Detect which cell encompasses the target text, then output its [x, y] center coordinate. 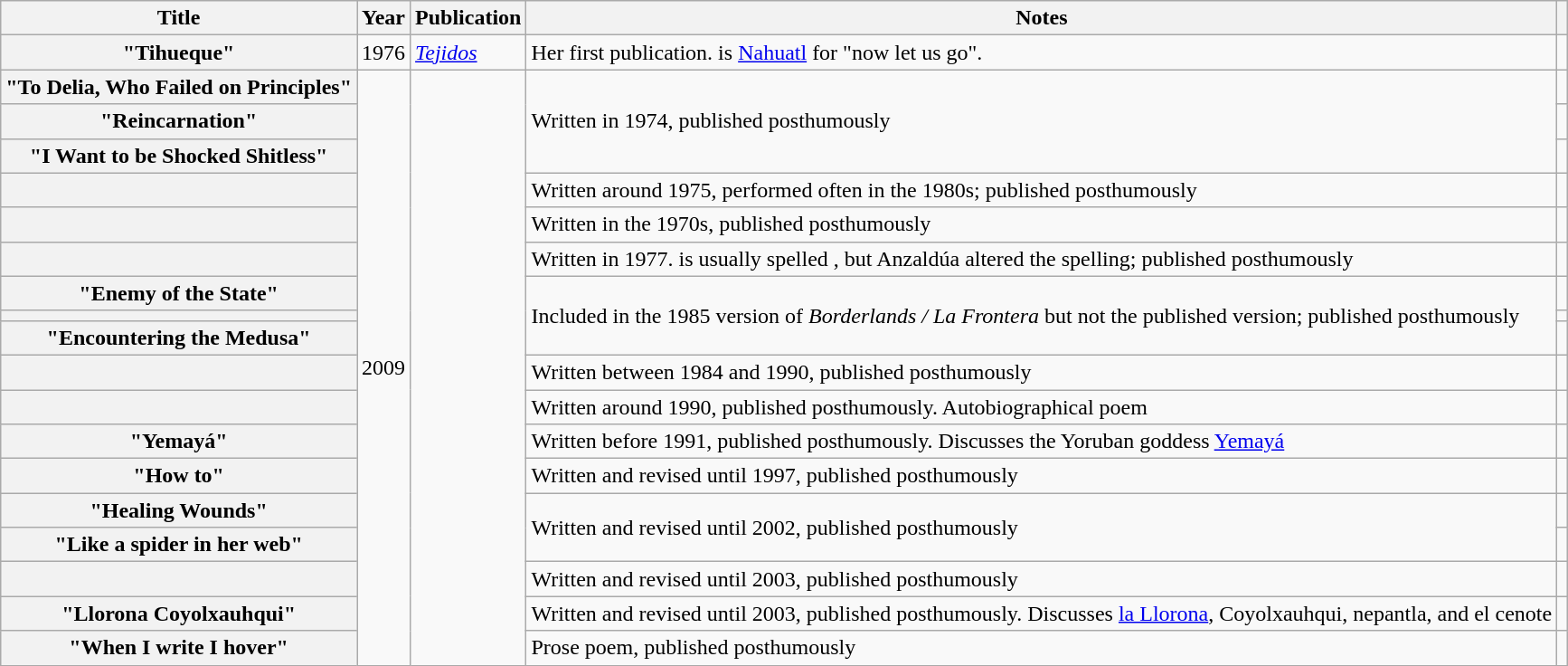
"Reincarnation" [179, 121]
"Healing Wounds" [179, 510]
Prose poem, published posthumously [1042, 648]
"I Want to be Shocked Shitless" [179, 156]
"Enemy of the State" [179, 293]
Year [383, 18]
"Like a spider in her web" [179, 545]
Written between 1984 and 1990, published posthumously [1042, 372]
"When I write I hover" [179, 648]
Written and revised until 1997, published posthumously [1042, 476]
2009 [383, 367]
Written in 1977. is usually spelled , but Anzaldúa altered the spelling; published posthumously [1042, 259]
"Llorona Coyolxauhqui" [179, 614]
"Encountering the Medusa" [179, 338]
"Tihueque" [179, 52]
Written in the 1970s, published posthumously [1042, 224]
Written and revised until 2003, published posthumously [1042, 579]
"To Delia, Who Failed on Principles" [179, 87]
Tejidos [468, 52]
Written around 1975, performed often in the 1980s; published posthumously [1042, 190]
Written and revised until 2003, published posthumously. Discusses la Llorona, Coyolxauhqui, nepantla, and el cenote [1042, 614]
Written and revised until 2002, published posthumously [1042, 528]
Written in 1974, published posthumously [1042, 121]
Notes [1042, 18]
Publication [468, 18]
Written before 1991, published posthumously. Discusses the Yoruban goddess Yemayá [1042, 442]
1976 [383, 52]
"Yemayá" [179, 442]
Title [179, 18]
Written around 1990, published posthumously. Autobiographical poem [1042, 406]
"How to" [179, 476]
Her first publication. is Nahuatl for "now let us go". [1042, 52]
Included in the 1985 version of Borderlands / La Frontera but not the published version; published posthumously [1042, 315]
